Detect which cell encompasses the target text, then output its (x, y) center coordinate. 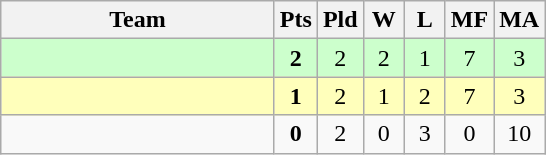
Pts (296, 20)
MA (520, 20)
Team (138, 20)
W (384, 20)
10 (520, 134)
Pld (340, 20)
L (424, 20)
MF (469, 20)
